Extract the [x, y] coordinate from the center of the cell holding the provided text.  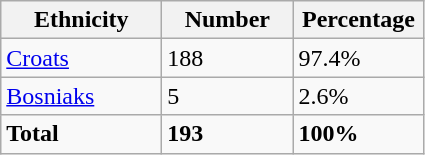
Croats [82, 58]
Ethnicity [82, 20]
Total [82, 134]
Percentage [358, 20]
5 [228, 96]
Bosniaks [82, 96]
97.4% [358, 58]
2.6% [358, 96]
Number [228, 20]
193 [228, 134]
100% [358, 134]
188 [228, 58]
